Return the [x, y] coordinate for the center point of the cell that contains the specified text.  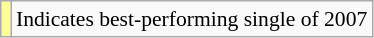
Indicates best-performing single of 2007 [192, 19]
